Capture the cell that displays the provided text and extract its (X, Y) central coordinate. 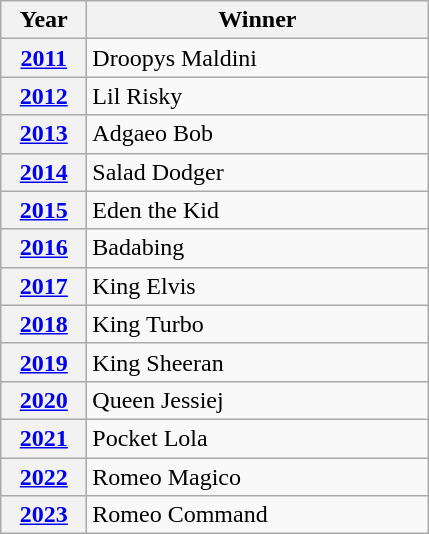
2018 (44, 324)
King Sheeran (258, 362)
Pocket Lola (258, 438)
2016 (44, 248)
Badabing (258, 248)
2022 (44, 477)
2015 (44, 210)
2012 (44, 96)
2013 (44, 134)
2011 (44, 58)
Year (44, 20)
King Elvis (258, 286)
2019 (44, 362)
Adgaeo Bob (258, 134)
2017 (44, 286)
2021 (44, 438)
Winner (258, 20)
Eden the Kid (258, 210)
Romeo Magico (258, 477)
2023 (44, 515)
King Turbo (258, 324)
Droopys Maldini (258, 58)
Salad Dodger (258, 172)
2014 (44, 172)
Romeo Command (258, 515)
Queen Jessiej (258, 400)
2020 (44, 400)
Lil Risky (258, 96)
